Determine the (X, Y) coordinate at the center of the cell enclosing the given text.  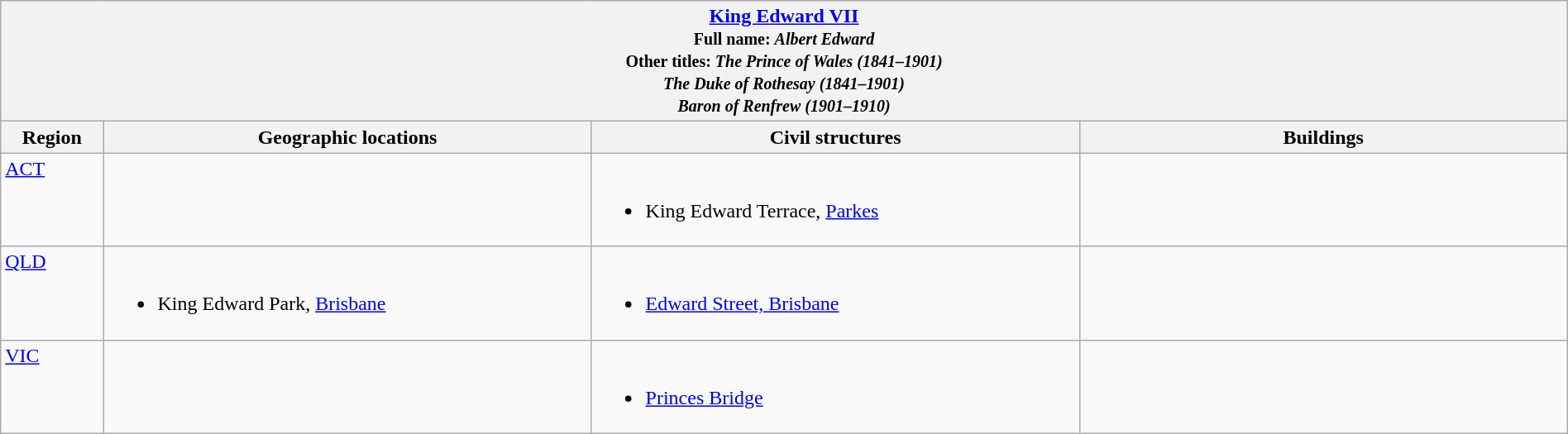
Edward Street, Brisbane (835, 293)
King Edward VIIFull name: Albert EdwardOther titles: The Prince of Wales (1841–1901)The Duke of Rothesay (1841–1901)Baron of Renfrew (1901–1910) (784, 61)
ACT (52, 200)
King Edward Terrace, Parkes (835, 200)
Region (52, 137)
Princes Bridge (835, 387)
King Edward Park, Brisbane (347, 293)
Civil structures (835, 137)
Geographic locations (347, 137)
Buildings (1323, 137)
QLD (52, 293)
VIC (52, 387)
